Extract the (x, y) coordinate from the center of the cell holding the provided text.  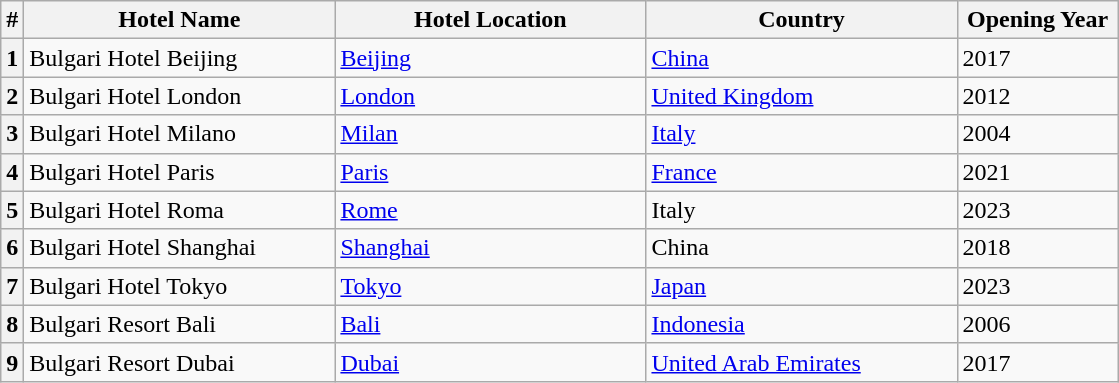
Bulgari Hotel Roma (180, 210)
Beijing (490, 58)
Bulgari Hotel Beijing (180, 58)
France (802, 172)
1 (12, 58)
9 (12, 362)
Bulgari Resort Dubai (180, 362)
Hotel Name (180, 20)
Shanghai (490, 248)
Bulgari Hotel Tokyo (180, 286)
2004 (1038, 134)
Tokyo (490, 286)
4 (12, 172)
Bulgari Resort Bali (180, 324)
5 (12, 210)
7 (12, 286)
2 (12, 96)
Rome (490, 210)
Bulgari Hotel Milano (180, 134)
2006 (1038, 324)
Bali (490, 324)
Milan (490, 134)
Bulgari Hotel London (180, 96)
Country (802, 20)
8 (12, 324)
Japan (802, 286)
Bulgari Hotel Paris (180, 172)
Bulgari Hotel Shanghai (180, 248)
6 (12, 248)
2012 (1038, 96)
Indonesia (802, 324)
2018 (1038, 248)
Dubai (490, 362)
Paris (490, 172)
Opening Year (1038, 20)
3 (12, 134)
London (490, 96)
2021 (1038, 172)
United Kingdom (802, 96)
Hotel Location (490, 20)
# (12, 20)
United Arab Emirates (802, 362)
